Identify which cell holds the provided text, then report its [X, Y] central coordinate. 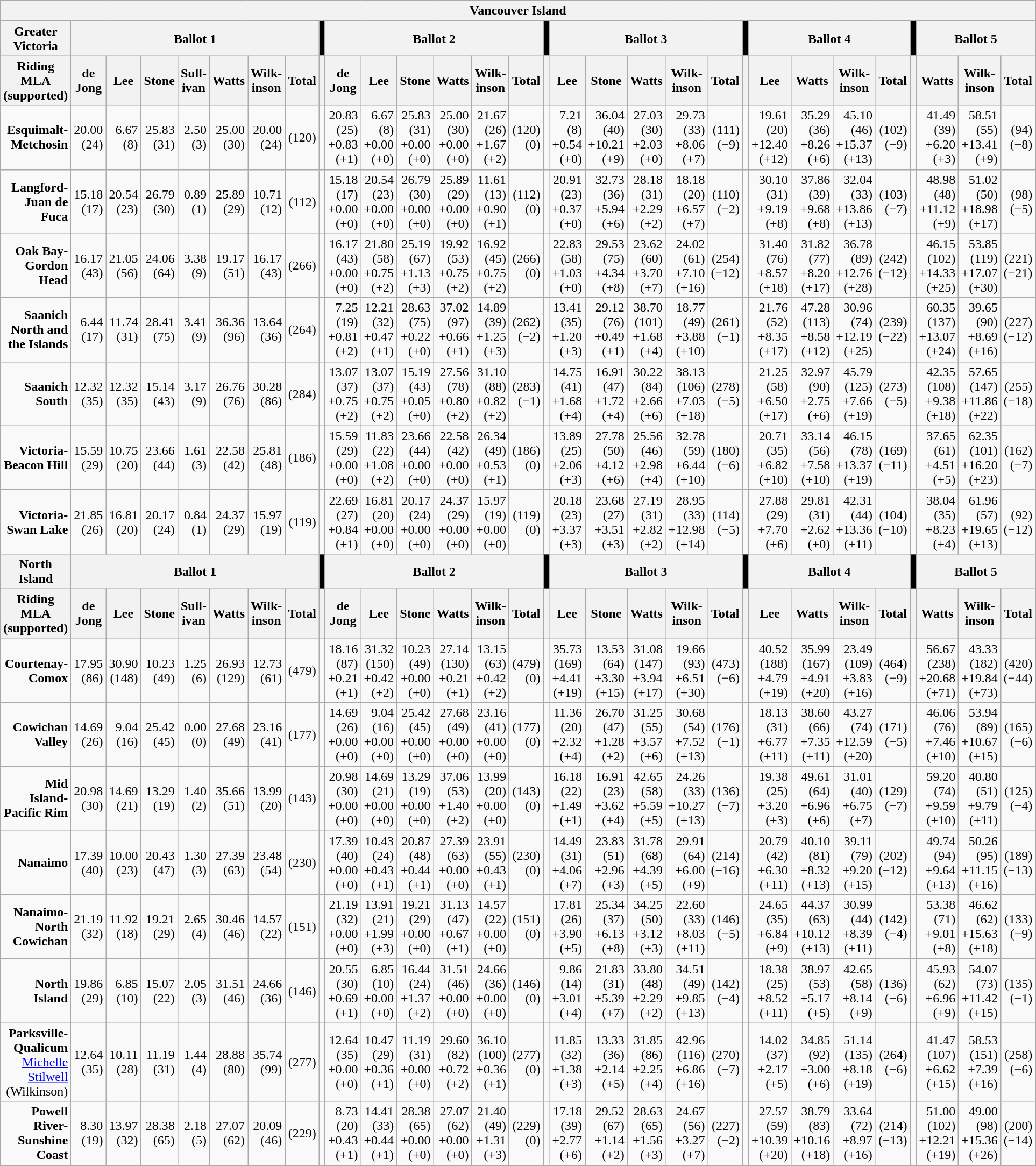
Courtenay-Comox [36, 670]
(186)(0) [526, 457]
24.66(36)+0.00(+0) [491, 991]
40.10(81)+8.32(+13) [812, 863]
46.62(62)+15.63(+18) [980, 927]
(200)(−14) [1018, 1133]
10.11(28) [124, 1062]
(136)(−7) [725, 798]
Saanich North and the Islands [36, 329]
20.79(42)+6.30(+11) [770, 863]
30.68(54)+7.52(+13) [686, 735]
22.83(58)+1.03(+0) [567, 266]
30.46(46) [228, 927]
19.21(29) [159, 927]
13.29(19) [159, 798]
38.60(66)+7.35(+11) [812, 735]
(227)(−2) [725, 1133]
(242)(−12) [893, 266]
50.26(95)+11.15(+16) [980, 863]
28.18(31)+2.29(+2) [647, 201]
38.97(53)+5.17(+5) [812, 991]
15.19(43)+0.05(+0) [415, 394]
23.66(44) [159, 457]
43.33(182)+19.84(+73) [980, 670]
27.07(62) [228, 1133]
15.97(19) [267, 522]
Oak Bay-Gordon Head [36, 266]
(189)(−13) [1018, 863]
53.38(71)+9.01(+8) [937, 927]
11.74(31) [124, 329]
38.79(83)+10.16(+18) [812, 1133]
33.80(48)+2.29(+2) [647, 991]
(112)(0) [526, 201]
60.35(137)+13.07(+24) [937, 329]
45.93(62)+6.96(+9) [937, 991]
14.69(26) [88, 735]
20.91(23)+0.37(+0) [567, 201]
18.18(20)+6.57(+7) [686, 201]
19.21(29)+0.00(+0) [415, 927]
2.65(4) [194, 927]
46.06(76)+7.46(+10) [937, 735]
(102)(−9) [893, 138]
(214)(−13) [893, 1133]
36.04(40)+10.21(+9) [607, 138]
(112) [302, 201]
(255)(−18) [1018, 394]
(479) [302, 670]
12.64(35)+0.00(+0) [343, 1062]
27.19(31)+2.82(+2) [647, 522]
20.17(24)+0.00(+0) [415, 522]
9.04(16) [124, 735]
29.12(76)+0.49(+1) [607, 329]
24.37(29) [228, 522]
1.44(4) [194, 1062]
(177) [302, 735]
42.65(58)+5.59(+5) [647, 798]
20.54(23) [124, 201]
17.39(40)+0.00(+0) [343, 863]
30.28(86) [267, 394]
20.87(48)+0.44(+1) [415, 863]
39.65(90)+8.69(+16) [980, 329]
(103)(−7) [893, 201]
(119) [302, 522]
(230) [302, 863]
(261)(−1) [725, 329]
43.27(74)+12.59(+20) [854, 735]
31.32(150)+0.42(+2) [379, 670]
(473)(−6) [725, 670]
21.05(56) [124, 266]
6.44(17) [88, 329]
(176)(−1) [725, 735]
13.64(36) [267, 329]
(151)(0) [526, 927]
30.10(31)+9.19(+8) [770, 201]
24.06(64) [159, 266]
20.18(23)+3.37(+3) [567, 522]
20.43(47) [159, 863]
25.56(46)+2.98(+4) [647, 457]
62.35(101)+16.20(+23) [980, 457]
27.88(29)+7.70(+6) [770, 522]
19.92(53)+0.75(+2) [453, 266]
Parksville-QualicumMichelle Stilwell (Wilkinson) [36, 1062]
51.14(135)+8.18(+19) [854, 1062]
(278)(−5) [725, 394]
0.84(1) [194, 522]
34.85(92)+3.00(+6) [812, 1062]
18.16(87)+0.21(+1) [343, 670]
40.80(51)+9.79(+11) [980, 798]
25.83(31) [159, 138]
38.13(106)+7.03(+18) [686, 394]
13.41(35)+1.20(+3) [567, 329]
7.21(8)+0.54(+0) [567, 138]
28.38(65) [159, 1133]
31.82(77)+8.20(+17) [812, 266]
Powell River-Sunshine Coast [36, 1133]
13.99(20) [267, 798]
30.99(44)+8.39(+11) [854, 927]
31.85(86)+2.25(+4) [647, 1062]
21.76(52)+8.35(+17) [770, 329]
37.02(97)+0.66(+1) [453, 329]
17.81(26)+3.90(+5) [567, 927]
25.42(45) [159, 735]
(214)(−16) [725, 863]
(119)(0) [526, 522]
36.78(89)+12.76(+28) [854, 266]
27.07(62)+0.00(+0) [453, 1133]
14.69(26)+0.00(+0) [343, 735]
23.16(41)+0.00(+0) [491, 735]
21.80(58)+0.75(+2) [379, 266]
35.29(36)+8.26(+6) [812, 138]
31.78(68)+4.39(+5) [647, 863]
(143) [302, 798]
35.66(51) [228, 798]
26.79(30)+0.00(+0) [415, 201]
16.81(20)+0.00(+0) [379, 522]
(114)(−5) [725, 522]
8.30(19) [88, 1133]
22.60(33)+8.03(+11) [686, 927]
(464)(−9) [893, 670]
(227)(−12) [1018, 329]
31.25(55)+3.57(+6) [647, 735]
14.75(41)+1.68(+4) [567, 394]
38.70(101)+1.68(+4) [647, 329]
15.97(19)+0.00(+0) [491, 522]
(177)(0) [526, 735]
20.98(30) [88, 798]
46.15(102)+14.33(+25) [937, 266]
22.58(42) [228, 457]
11.85(32)+1.38(+3) [567, 1062]
29.52(67)+1.14(+2) [607, 1133]
38.04(35)+8.23(+4) [937, 522]
16.81(20) [124, 522]
23.62(60)+3.70(+7) [647, 266]
17.18(39)+2.77(+6) [567, 1133]
25.42(45)+0.00(+0) [415, 735]
Cowichan Valley [36, 735]
57.65(147)+11.86(+22) [980, 394]
Vancouver Island [518, 11]
45.10(46)+15.37(+13) [854, 138]
31.10(88)+0.82(+2) [491, 394]
44.37(63)+10.12(+13) [812, 927]
16.44(24)+1.37(+2) [415, 991]
46.15(78)+13.37(+19) [854, 457]
51.02(50)+18.98(+17) [980, 201]
2.05(3) [194, 991]
6.85(10)+0.00(+0) [379, 991]
23.91(55)+0.43(+1) [491, 863]
31.01(40)+6.75(+7) [854, 798]
25.00(30)+0.00(+0) [453, 138]
1.25(6) [194, 670]
(186) [302, 457]
31.08(147)+3.94(+17) [647, 670]
(98)(−5) [1018, 201]
23.66(44)+0.00(+0) [415, 457]
13.33(36)+2.14(+5) [607, 1062]
19.38(25)+3.20(+3) [770, 798]
26.70(47)+1.28(+2) [607, 735]
15.18(17)+0.00(+0) [343, 201]
(266)(0) [526, 266]
14.69(21) [124, 798]
9.86(14)+3.01(+4) [567, 991]
26.76(76) [228, 394]
(135)(−1) [1018, 991]
Langford-Juan de Fuca [36, 201]
18.38(25)+8.52(+11) [770, 991]
30.90(148) [124, 670]
26.79(30) [159, 201]
20.98(30)+0.00(+0) [343, 798]
(162)(−7) [1018, 457]
27.78(50)+4.12(+6) [607, 457]
(479)(0) [526, 670]
31.51(46) [228, 991]
28.63(75)+0.22(+0) [415, 329]
(264) [302, 329]
10.23(49)+0.00(+0) [415, 670]
61.96(57)+19.65(+13) [980, 522]
20.83(25)+0.83(+1) [343, 138]
48.98(48)+11.12(+9) [937, 201]
11.83(22)+1.08(+2) [379, 457]
32.78(59)+6.44(+10) [686, 457]
24.02(61)+7.10(+16) [686, 266]
53.94(89)+10.67(+15) [980, 735]
(258)(−6) [1018, 1062]
(104)(−10) [893, 522]
24.66(36) [267, 991]
14.89(39)+1.25(+3) [491, 329]
40.52(188)+4.79(+19) [770, 670]
0.89(1) [194, 201]
6.85(10) [124, 991]
(94)(−8) [1018, 138]
37.06(53)+1.40(+2) [453, 798]
26.93(129) [228, 670]
41.49(39)+6.20(+3) [937, 138]
6.67(8)+0.00(+0) [379, 138]
29.81(31)+2.62(+0) [812, 522]
(273)(−5) [893, 394]
32.04(33)+13.86(+13) [854, 201]
31.51(46)+0.00(+0) [453, 991]
33.14(56)+7.58(+10) [812, 457]
30.22(84)+2.66(+6) [647, 394]
32.73(36)+5.94(+6) [607, 201]
25.19(67)+1.13(+3) [415, 266]
16.91(47)+1.72(+4) [607, 394]
6.67(8) [124, 138]
19.86(29) [88, 991]
21.40(49)+1.31(+3) [491, 1133]
37.65(61)+4.51(+5) [937, 457]
9.04(16)+0.00(+0) [379, 735]
(229) [302, 1133]
(270)(−7) [725, 1062]
58.53(151)+7.39(+16) [980, 1062]
12.21(32)+0.47(+1) [379, 329]
2.18(5) [194, 1133]
15.07(22) [159, 991]
15.18(17) [88, 201]
47.28(113)+8.58(+12) [812, 329]
23.68(27)+3.51(+3) [607, 522]
(221)(−21) [1018, 266]
28.95(33)+12.98(+14) [686, 522]
29.53(75)+4.34(+8) [607, 266]
21.19(32) [88, 927]
25.89(29) [228, 201]
49.61(64)+6.96(+6) [812, 798]
56.67(238)+20.68(+71) [937, 670]
29.91(64)+6.00(+9) [686, 863]
31.13(47)+0.67(+1) [453, 927]
28.63(65)+1.56(+3) [647, 1133]
(277)(0) [526, 1062]
22.69(27)+0.84(+1) [343, 522]
27.39(63)+0.00(+0) [453, 863]
(146) [302, 991]
54.07(73)+11.42(+15) [980, 991]
23.48(54) [267, 863]
21.25(58)+6.50(+17) [770, 394]
34.25(50)+3.12(+3) [647, 927]
21.19(32)+0.00(+0) [343, 927]
11.61(13)+0.90(+1) [491, 201]
25.83(31)+0.00(+0) [415, 138]
(120) [302, 138]
13.99(20)+0.00(+0) [491, 798]
31.40(76)+8.57(+18) [770, 266]
20.55(30)+0.69(+1) [343, 991]
20.54(23)+0.00(+0) [379, 201]
10.43(24)+0.43(+1) [379, 863]
(136)(−6) [893, 991]
15.14(43) [159, 394]
Greater Victoria [36, 39]
(146)(−5) [725, 927]
16.91(23)+3.62(+4) [607, 798]
2.50(3) [194, 138]
15.59(29) [88, 457]
11.36(20)+2.32(+4) [567, 735]
49.00(98)+15.36(+26) [980, 1133]
15.59(29)+0.00(+0) [343, 457]
11.19(31)+0.00(+0) [415, 1062]
35.99(167)+4.91(+20) [812, 670]
(266) [302, 266]
42.65(58)+8.14(+9) [854, 991]
14.57(22)+0.00(+0) [491, 927]
(284) [302, 394]
28.38(65)+0.00(+0) [415, 1133]
24.67(56)+3.27(+7) [686, 1133]
8.73(20)+0.43(+1) [343, 1133]
Victoria-Swan Lake [36, 522]
29.60(82)+0.72(+2) [453, 1062]
11.19(31) [159, 1062]
Esquimalt-Metchosin [36, 138]
12.73(61) [267, 670]
21.85(26) [88, 522]
13.97(32) [124, 1133]
27.39(63) [228, 863]
3.41(9) [194, 329]
(202)(−12) [893, 863]
58.51(55)+13.41(+9) [980, 138]
(420)(−44) [1018, 670]
(125)(−4) [1018, 798]
Mid Island-Pacific Rim [36, 798]
10.75(20) [124, 457]
(171)(−5) [893, 735]
18.13(31)+6.77(+11) [770, 735]
1.61(3) [194, 457]
Nanaimo [36, 863]
25.34(37)+6.13(+8) [607, 927]
24.37(29)+0.00(+0) [453, 522]
27.56(78)+0.80(+2) [453, 394]
13.91(21)+1.99(+3) [379, 927]
39.11(79)+9.20(+15) [854, 863]
27.03(30)+2.03(+0) [647, 138]
36.36(96) [228, 329]
(229)(0) [526, 1133]
10.00(23) [124, 863]
(92)(−12) [1018, 522]
42.96(116)+6.86(+16) [686, 1062]
32.97(90)+2.75(+6) [812, 394]
14.41(33)+0.44(+1) [379, 1133]
25.89(29)+0.00(+0) [453, 201]
20.09(46) [267, 1133]
27.68(49)+0.00(+0) [453, 735]
12.64(35) [88, 1062]
20.71(35)+6.82(+10) [770, 457]
3.17(9) [194, 394]
1.30(3) [194, 863]
59.20(74)+9.59(+10) [937, 798]
Saanich South [36, 394]
(169)(−11) [893, 457]
(110)(−2) [725, 201]
Nanaimo-North Cowichan [36, 927]
(120)(0) [526, 138]
25.00(30) [228, 138]
53.85(119)+17.07(+30) [980, 266]
37.86(39)+9.68(+8) [812, 201]
17.95(86) [88, 670]
1.40(2) [194, 798]
Victoria-Beacon Hill [36, 457]
19.17(51) [228, 266]
3.38(9) [194, 266]
36.10(100)+0.36(+1) [491, 1062]
27.14(130)+0.21(+1) [453, 670]
30.96(74)+12.19(+25) [854, 329]
25.81(48) [267, 457]
13.15(63)+0.42(+2) [491, 670]
33.64(72)+8.97(+16) [854, 1133]
29.73(33)+8.06(+7) [686, 138]
20.17(24) [159, 522]
(180)(−6) [725, 457]
(129)(−7) [893, 798]
(264)(−6) [893, 1062]
22.58(42)+0.00(+0) [453, 457]
21.67(26)+1.67(+2) [491, 138]
23.49(109)+3.83(+16) [854, 670]
(239)(−22) [893, 329]
16.92(45)+0.75(+2) [491, 266]
23.16(41) [267, 735]
35.74(99) [267, 1062]
28.41(75) [159, 329]
17.39(40) [88, 863]
10.23(49) [159, 670]
18.77(49)+3.88(+10) [686, 329]
(262)(−2) [526, 329]
42.35(108)+9.38(+18) [937, 394]
16.18(22)+1.49(+1) [567, 798]
42.31(44)+13.36(+11) [854, 522]
27.57(59)+10.39(+20) [770, 1133]
14.57(22) [267, 927]
(283)(−1) [526, 394]
16.17(43)+0.00(+0) [343, 266]
7.25(19)+0.81(+2) [343, 329]
45.79(125)+7.66(+19) [854, 394]
27.68(49) [228, 735]
10.47(29)+0.36(+1) [379, 1062]
21.83(31)+5.39(+7) [607, 991]
11.92(18) [124, 927]
(254)(−12) [725, 266]
(111)(−9) [725, 138]
19.66(93)+6.51(+30) [686, 670]
28.88(80) [228, 1062]
(277) [302, 1062]
13.53(64)+3.30(+15) [607, 670]
41.47(107)+6.62(+15) [937, 1062]
0.00(0) [194, 735]
23.83(51)+2.96(+3) [607, 863]
35.73(169)+4.41(+19) [567, 670]
24.26(33)+10.27(+13) [686, 798]
34.51(49)+9.85(+13) [686, 991]
13.89(25)+2.06(+3) [567, 457]
(143)(0) [526, 798]
26.34(49)+0.53(+1) [491, 457]
(165)(−6) [1018, 735]
19.61(20)+12.40(+12) [770, 138]
(133)(−9) [1018, 927]
24.65(35)+6.84(+9) [770, 927]
49.74(94)+9.64(+13) [937, 863]
51.00(102)+12.21(+19) [937, 1133]
13.29(19)+0.00(+0) [415, 798]
10.71(12) [267, 201]
14.49(31)+4.06(+7) [567, 863]
14.02(37)+2.17(+5) [770, 1062]
(146)(0) [526, 991]
14.69(21)+0.00(+0) [379, 798]
(230)(0) [526, 863]
(151) [302, 927]
